For the text-containing cell, return its midpoint in [x, y] coordinate format. 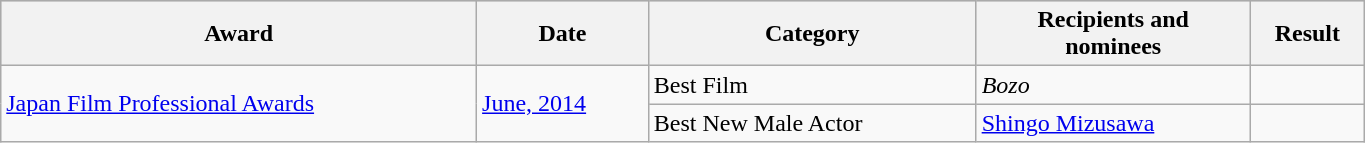
Bozo [1113, 85]
Best New Male Actor [812, 123]
Japan Film Professional Awards [239, 104]
Recipients and nominees [1113, 34]
June, 2014 [563, 104]
Date [563, 34]
Category [812, 34]
Shingo Mizusawa [1113, 123]
Result [1307, 34]
Award [239, 34]
Best Film [812, 85]
